Locate the cell with the specified text and output its (X, Y) center coordinate. 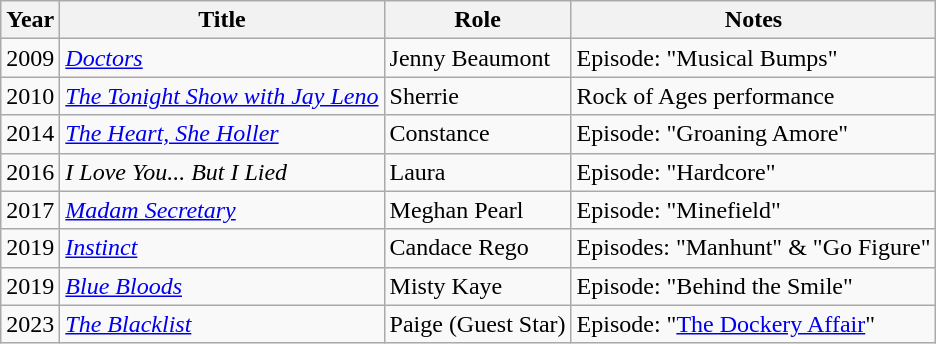
The Heart, She Holler (222, 134)
Episode: "Musical Bumps" (754, 58)
Episode: "Minefield" (754, 210)
2010 (30, 96)
Episode: "Behind the Smile" (754, 286)
Madam Secretary (222, 210)
2017 (30, 210)
Jenny Beaumont (478, 58)
Notes (754, 20)
Role (478, 20)
2014 (30, 134)
Instinct (222, 248)
Year (30, 20)
2023 (30, 324)
Candace Rego (478, 248)
Doctors (222, 58)
Misty Kaye (478, 286)
Laura (478, 172)
Blue Bloods (222, 286)
Paige (Guest Star) (478, 324)
Meghan Pearl (478, 210)
2009 (30, 58)
Title (222, 20)
2016 (30, 172)
The Blacklist (222, 324)
Episode: "Hardcore" (754, 172)
The Tonight Show with Jay Leno (222, 96)
Constance (478, 134)
Episode: "Groaning Amore" (754, 134)
I Love You... But I Lied (222, 172)
Episode: "The Dockery Affair" (754, 324)
Rock of Ages performance (754, 96)
Episodes: "Manhunt" & "Go Figure" (754, 248)
Sherrie (478, 96)
